Output the (X, Y) coordinate of the center of the cell containing the given text.  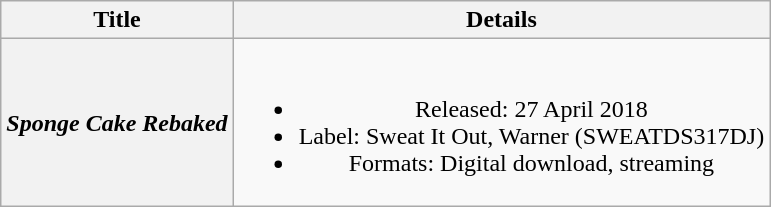
Released: 27 April 2018Label: Sweat It Out, Warner (SWEATDS317DJ)Formats: Digital download, streaming (502, 122)
Details (502, 20)
Title (117, 20)
Sponge Cake Rebaked (117, 122)
